Extract the [x, y] coordinate from the center of the cell holding the provided text.  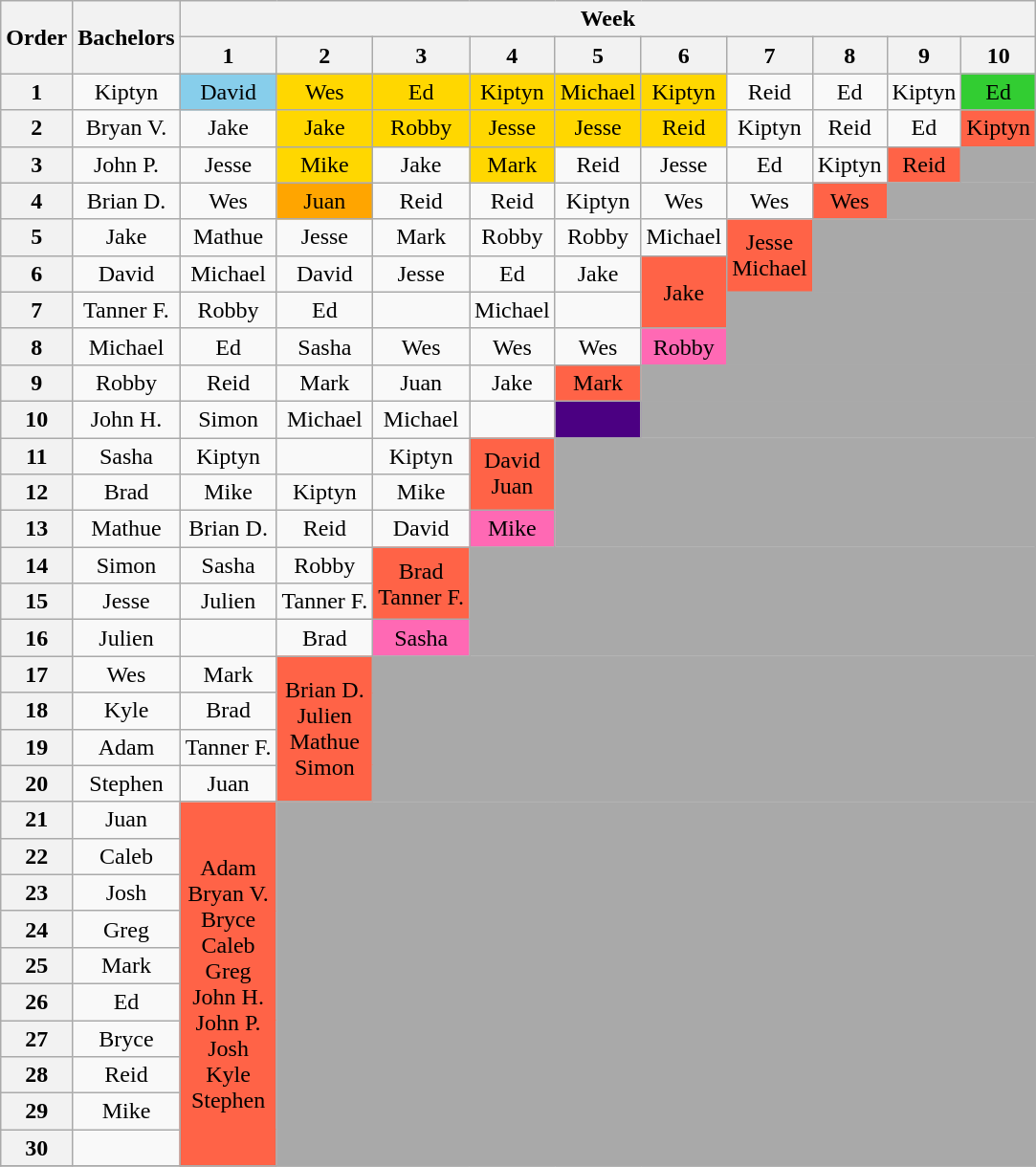
13 [36, 529]
20 [36, 783]
Bachelors [126, 37]
Adam [126, 747]
John H. [126, 419]
Caleb [126, 856]
17 [36, 674]
23 [36, 892]
JesseMichael [770, 255]
15 [36, 602]
29 [36, 1112]
21 [36, 820]
Bryan V. [126, 128]
27 [36, 1038]
Greg [126, 929]
28 [36, 1075]
Stephen [126, 783]
Kyle [126, 711]
26 [36, 1002]
Brian D.JulienMathueSimon [325, 729]
12 [36, 493]
John P. [126, 165]
Bryce [126, 1038]
25 [36, 965]
Josh [126, 892]
14 [36, 565]
18 [36, 711]
16 [36, 638]
11 [36, 456]
Week [607, 19]
Order [36, 37]
19 [36, 747]
AdamBryan V.BryceCalebGregJohn H.John P.JoshKyleStephen [228, 983]
30 [36, 1148]
22 [36, 856]
DavidJuan [513, 474]
BradTanner F. [421, 583]
24 [36, 929]
